Determine the [X, Y] coordinate at the center of the cell enclosing the given text.  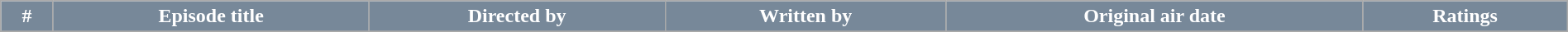
# [27, 16]
Original air date [1154, 16]
Written by [806, 16]
Directed by [517, 16]
Ratings [1465, 16]
Episode title [211, 16]
